Identify which cell holds the provided text, then report its (X, Y) central coordinate. 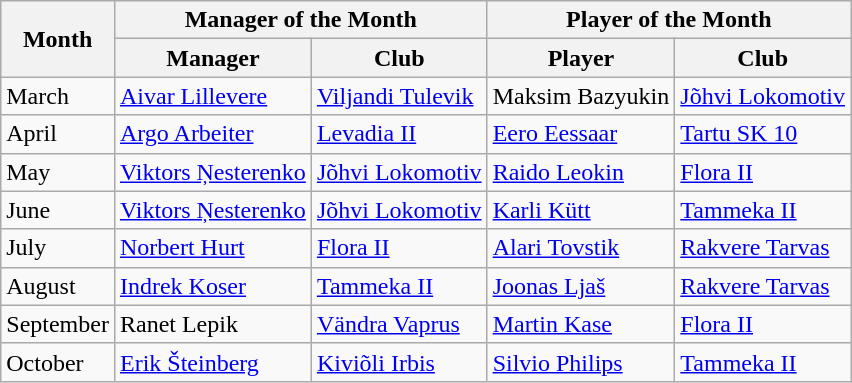
Player (581, 58)
Manager of the Month (300, 20)
September (58, 324)
March (58, 96)
Karli Kütt (581, 210)
Tartu SK 10 (763, 134)
Eero Eessaar (581, 134)
April (58, 134)
Maksim Bazyukin (581, 96)
Viljandi Tulevik (399, 96)
May (58, 172)
Alari Tovstik (581, 248)
June (58, 210)
Vändra Vaprus (399, 324)
Aivar Lillevere (212, 96)
October (58, 362)
Erik Šteinberg (212, 362)
Argo Arbeiter (212, 134)
Month (58, 39)
Manager (212, 58)
Norbert Hurt (212, 248)
Levadia II (399, 134)
Indrek Koser (212, 286)
Ranet Lepik (212, 324)
Martin Kase (581, 324)
Player of the Month (668, 20)
Joonas Ljaš (581, 286)
July (58, 248)
Kiviõli Irbis (399, 362)
Silvio Philips (581, 362)
Raido Leokin (581, 172)
August (58, 286)
